Capture the cell that displays the provided text and extract its (X, Y) central coordinate. 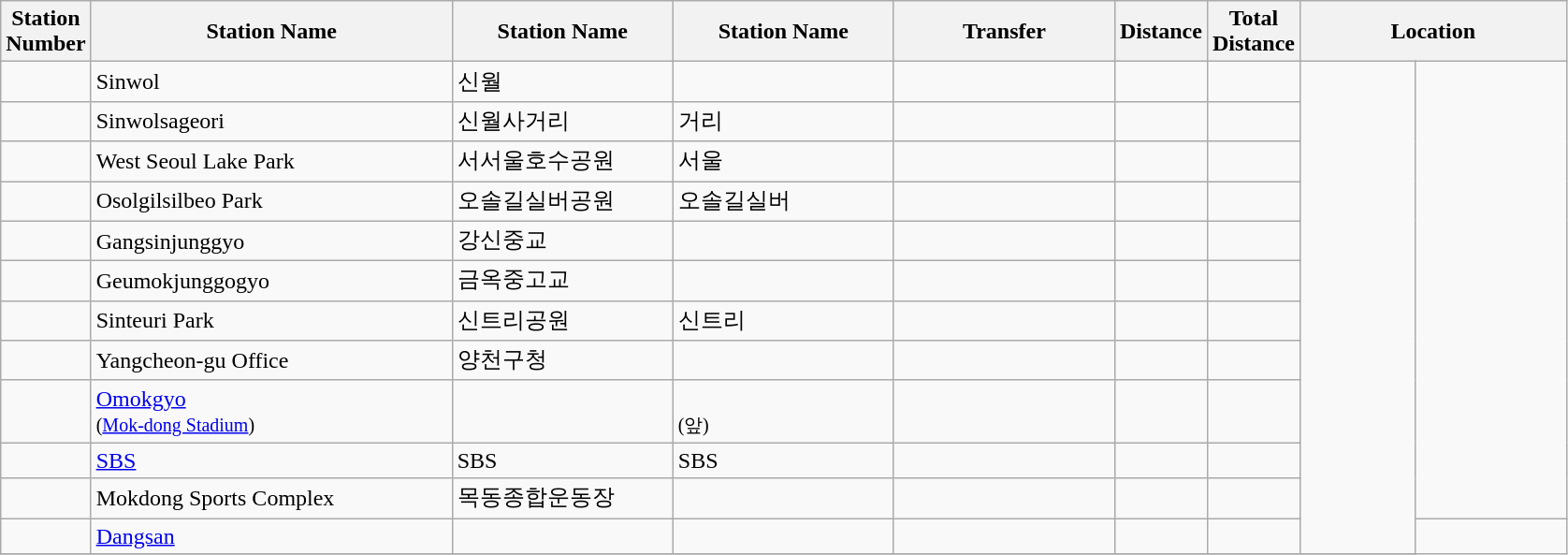
오솔길실버공원 (562, 202)
StationNumber (46, 32)
Sinwol (271, 82)
목동종합운동장 (562, 498)
신트리 (783, 320)
금옥중고교 (562, 281)
Omokgyo (Mok-dong Stadium) (271, 412)
Gangsinjunggyo (271, 241)
오솔길실버 (783, 202)
서울 (783, 161)
Yangcheon-gu Office (271, 361)
신월 (562, 82)
Sinwolsageori (271, 122)
Geumokjunggogyo (271, 281)
서서울호수공원 (562, 161)
Sinteuri Park (271, 320)
Transfer (1004, 32)
(앞) (783, 412)
Location (1433, 32)
Osolgilsilbeo Park (271, 202)
Dangsan (271, 536)
양천구청 (562, 361)
Distance (1160, 32)
TotalDistance (1254, 32)
강신중교 (562, 241)
거리 (783, 122)
West Seoul Lake Park (271, 161)
Mokdong Sports Complex (271, 498)
신월사거리 (562, 122)
신트리공원 (562, 320)
